Capture the cell that displays the provided text and extract its (x, y) central coordinate. 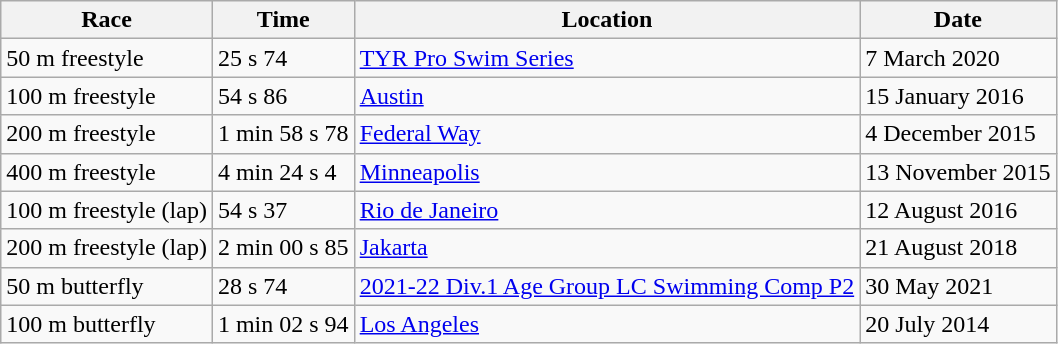
Time (283, 20)
100 m freestyle (lap) (107, 210)
7 March 2020 (958, 58)
2 min 00 s 85 (283, 248)
4 min 24 s 4 (283, 172)
100 m freestyle (107, 96)
50 m freestyle (107, 58)
200 m freestyle (107, 134)
28 s 74 (283, 286)
25 s 74 (283, 58)
Jakarta (607, 248)
Rio de Janeiro (607, 210)
TYR Pro Swim Series (607, 58)
20 July 2014 (958, 324)
Minneapolis (607, 172)
50 m butterfly (107, 286)
54 s 86 (283, 96)
15 January 2016 (958, 96)
54 s 37 (283, 210)
2021-22 Div.1 Age Group LC Swimming Comp P2 (607, 286)
Austin (607, 96)
100 m butterfly (107, 324)
Location (607, 20)
12 August 2016 (958, 210)
Los Angeles (607, 324)
200 m freestyle (lap) (107, 248)
30 May 2021 (958, 286)
4 December 2015 (958, 134)
Race (107, 20)
1 min 58 s 78 (283, 134)
21 August 2018 (958, 248)
400 m freestyle (107, 172)
Date (958, 20)
13 November 2015 (958, 172)
Federal Way (607, 134)
1 min 02 s 94 (283, 324)
